Determine the (x, y) coordinate at the center of the cell enclosing the given text.  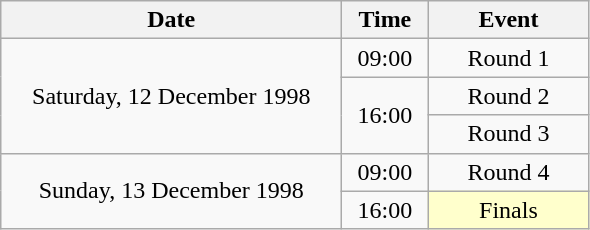
Time (385, 20)
Finals (508, 210)
Date (172, 20)
Round 2 (508, 96)
Round 1 (508, 58)
Sunday, 13 December 1998 (172, 191)
Event (508, 20)
Round 3 (508, 134)
Round 4 (508, 172)
Saturday, 12 December 1998 (172, 96)
